For the text-containing cell, return its midpoint in (x, y) coordinate format. 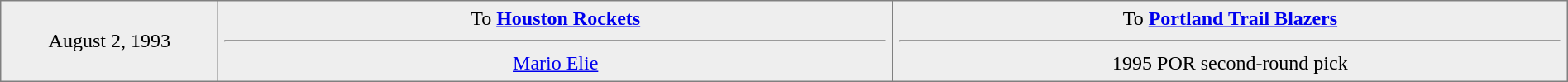
To Houston RocketsMario Elie (556, 41)
August 2, 1993 (109, 41)
To Portland Trail Blazers1995 POR second-round pick (1231, 41)
